Identify which cell holds the provided text, then report its [X, Y] central coordinate. 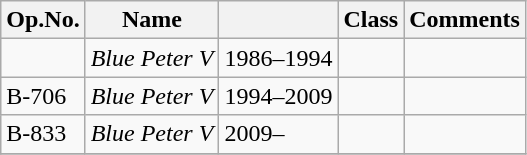
Name [152, 20]
B-833 [43, 134]
1994–2009 [278, 96]
1986–1994 [278, 58]
B-706 [43, 96]
Class [371, 20]
Op.No. [43, 20]
Comments [465, 20]
2009– [278, 134]
